Identify which cell holds the provided text, then report its [X, Y] central coordinate. 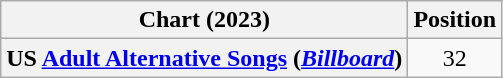
32 [455, 58]
US Adult Alternative Songs (Billboard) [204, 58]
Position [455, 20]
Chart (2023) [204, 20]
